For the text-containing cell, return its midpoint in [x, y] coordinate format. 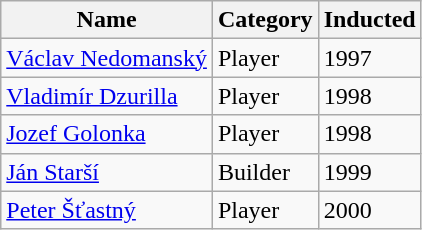
Vladimír Dzurilla [107, 96]
Peter Šťastný [107, 210]
Category [265, 20]
Ján Starší [107, 172]
Name [107, 20]
2000 [370, 210]
Builder [265, 172]
Inducted [370, 20]
Václav Nedomanský [107, 58]
Jozef Golonka [107, 134]
1997 [370, 58]
1999 [370, 172]
